Find where the given text appears and provide that cell's center as [X, Y] coordinate. 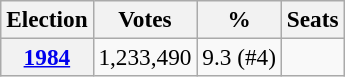
1,233,490 [145, 57]
Seats [312, 19]
1984 [47, 57]
% [239, 19]
Votes [145, 19]
Election [47, 19]
9.3 (#4) [239, 57]
